Scan for the cell matching the given text and deliver its [x, y] coordinate at center. 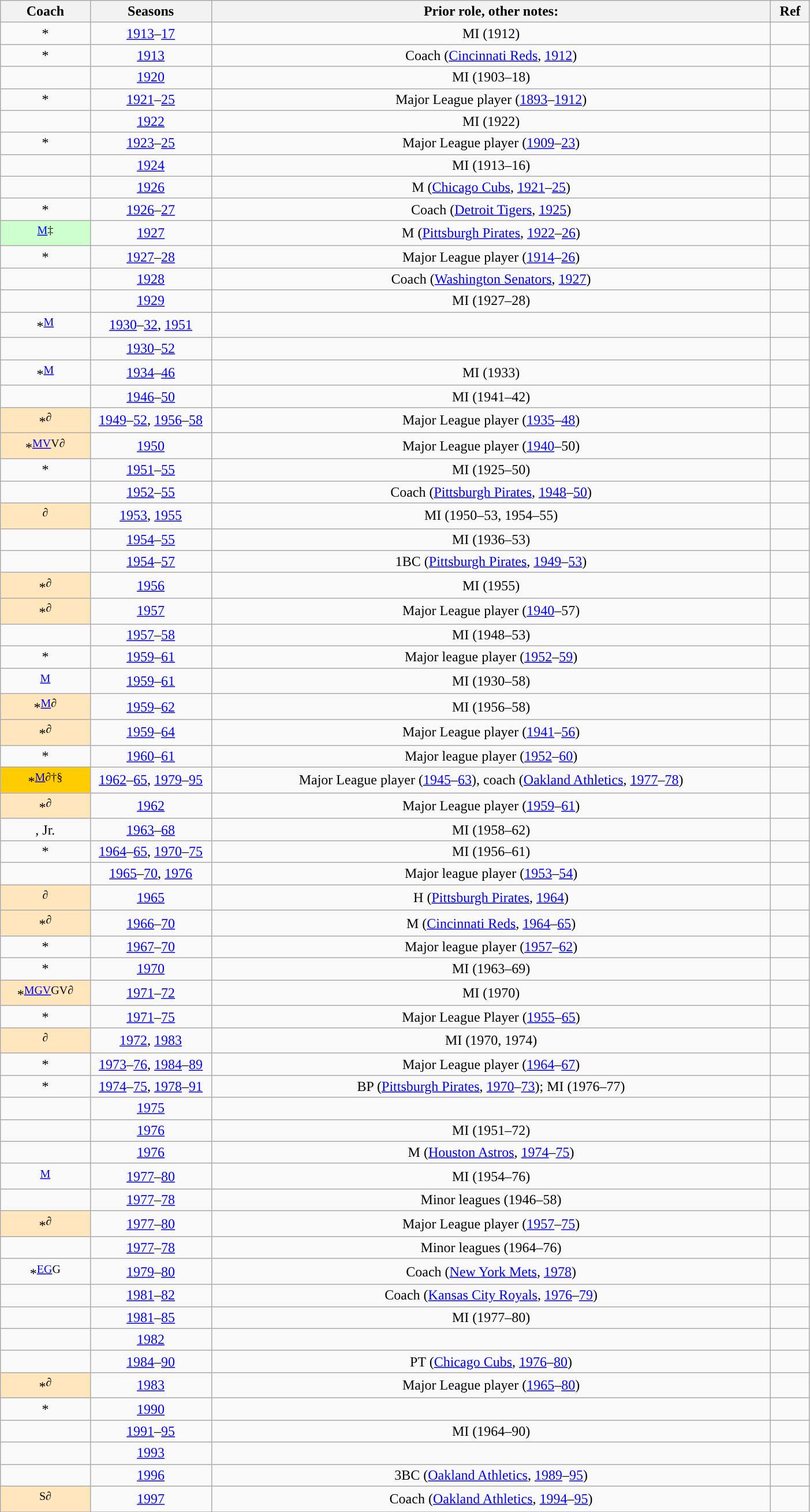
3BC (Oakland Athletics, 1989–95) [491, 1475]
MI (1950–53, 1954–55) [491, 516]
1972, 1983 [151, 1041]
1930–52 [151, 349]
Major league player (1957–62) [491, 947]
MI (1927–28) [491, 301]
Minor leagues (1946–58) [491, 1200]
Coach (New York Mets, 1978) [491, 1272]
1930–32, 1951 [151, 325]
PT (Chicago Cubs, 1976–80) [491, 1361]
*MVV∂ [45, 446]
1957 [151, 611]
Major league player (1953–54) [491, 873]
1951–55 [151, 470]
*M∂ [45, 707]
1959–64 [151, 732]
1954–55 [151, 539]
Major League player (1965–80) [491, 1385]
MI (1964–90) [491, 1431]
1927–28 [151, 257]
Coach (Kansas City Royals, 1976–79) [491, 1295]
1957–58 [151, 635]
1952–55 [151, 492]
Seasons [151, 12]
Major League player (1959–61) [491, 806]
1971–75 [151, 1016]
1953, 1955 [151, 516]
1923–25 [151, 143]
Major League player (1940–57) [491, 611]
1926 [151, 187]
M (Chicago Cubs, 1921–25) [491, 187]
MI (1930–58) [491, 680]
1981–82 [151, 1295]
1997 [151, 1499]
MI (1936–53) [491, 539]
S∂ [45, 1499]
MI (1977–80) [491, 1317]
MI (1933) [491, 373]
MI (1970) [491, 993]
1956 [151, 586]
MI (1956–61) [491, 851]
Minor leagues (1964–76) [491, 1247]
Major League player (1914–26) [491, 257]
MI (1955) [491, 586]
1982 [151, 1339]
1996 [151, 1475]
MI (1941–42) [491, 396]
1981–85 [151, 1317]
1949–52, 1956–58 [151, 420]
Coach (Cincinnati Reds, 1912) [491, 55]
1913 [151, 55]
1965–70, 1976 [151, 873]
Coach (Washington Senators, 1927) [491, 279]
1963–68 [151, 829]
Coach (Pittsburgh Pirates, 1948–50) [491, 492]
Major League player (1945–63), coach (Oakland Athletics, 1977–78) [491, 780]
Major League player (1957–75) [491, 1224]
*M∂†§ [45, 780]
M (Pittsburgh Pirates, 1922–26) [491, 233]
1975 [151, 1108]
MI (1956–58) [491, 707]
1973–76, 1984–89 [151, 1064]
BP (Pittsburgh Pirates, 1970–73); MI (1976–77) [491, 1086]
H (Pittsburgh Pirates, 1964) [491, 897]
1920 [151, 77]
1926–27 [151, 209]
1954–57 [151, 561]
1983 [151, 1385]
M (Cincinnati Reds, 1964–65) [491, 923]
1966–70 [151, 923]
1964–65, 1970–75 [151, 851]
MI (1922) [491, 121]
Prior role, other notes: [491, 12]
1962–65, 1979–95 [151, 780]
Coach (Oakland Athletics, 1994–95) [491, 1499]
Major League Player (1955–65) [491, 1016]
1979–80 [151, 1272]
*MGVGV∂ [45, 993]
M (Houston Astros, 1974–75) [491, 1152]
1960–61 [151, 756]
Ref [790, 12]
Coach (Detroit Tigers, 1925) [491, 209]
1924 [151, 165]
MI (1970, 1974) [491, 1041]
1929 [151, 301]
MI (1925–50) [491, 470]
Major league player (1952–60) [491, 756]
1946–50 [151, 396]
1971–72 [151, 993]
M‡ [45, 233]
1959–62 [151, 707]
Major League player (1893–1912) [491, 99]
, Jr. [45, 829]
Major League player (1940–50) [491, 446]
MI (1958–62) [491, 829]
1990 [151, 1409]
1934–46 [151, 373]
1993 [151, 1453]
MI (1948–53) [491, 635]
1967–70 [151, 947]
1962 [151, 806]
MI (1951–72) [491, 1130]
1984–90 [151, 1361]
1BC (Pittsburgh Pirates, 1949–53) [491, 561]
1965 [151, 897]
1928 [151, 279]
1970 [151, 969]
Major League player (1964–67) [491, 1064]
Major league player (1952–59) [491, 657]
MI (1954–76) [491, 1176]
*EGG [45, 1272]
MI (1912) [491, 33]
1922 [151, 121]
MI (1903–18) [491, 77]
1913–17 [151, 33]
Major League player (1935–48) [491, 420]
1927 [151, 233]
Coach [45, 12]
1974–75, 1978–91 [151, 1086]
MI (1913–16) [491, 165]
1921–25 [151, 99]
Major League player (1909–23) [491, 143]
Major League player (1941–56) [491, 732]
MI (1963–69) [491, 969]
1950 [151, 446]
1991–95 [151, 1431]
